Search for the cell housing the specified text and yield its (x, y) center coordinate. 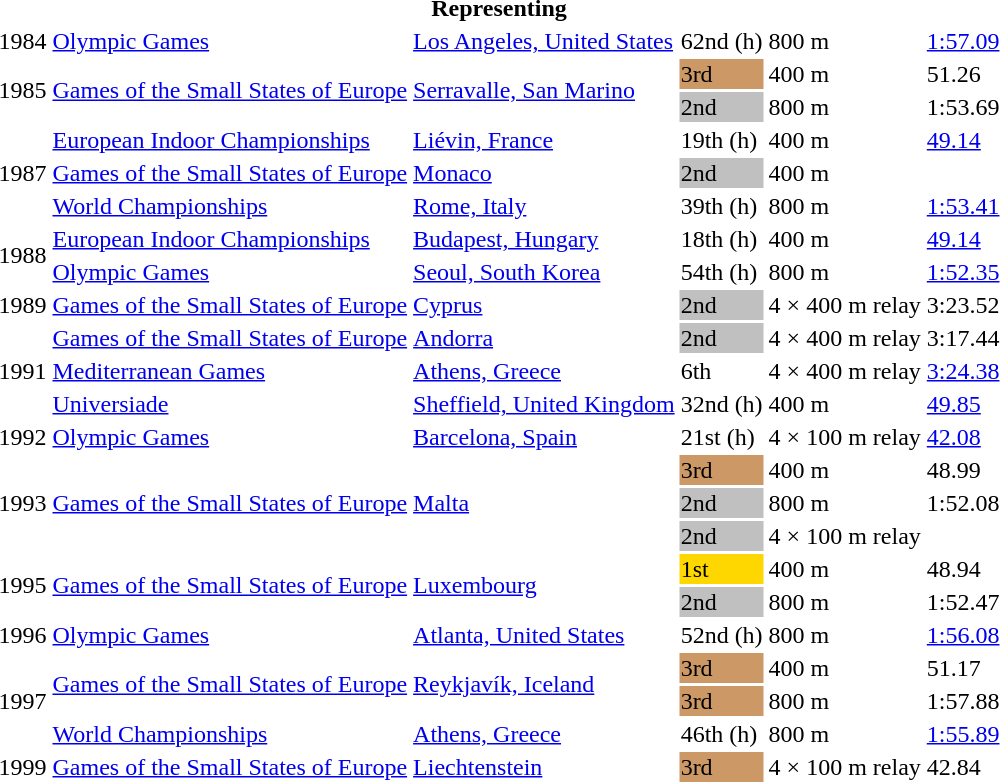
21st (h) (722, 437)
52nd (h) (722, 635)
Serravalle, San Marino (544, 90)
Liévin, France (544, 140)
Atlanta, United States (544, 635)
1st (722, 569)
Luxembourg (544, 586)
54th (h) (722, 272)
Monaco (544, 173)
62nd (h) (722, 41)
Mediterranean Games (230, 371)
Los Angeles, United States (544, 41)
Universiade (230, 404)
46th (h) (722, 734)
39th (h) (722, 206)
Malta (544, 503)
Budapest, Hungary (544, 239)
32nd (h) (722, 404)
19th (h) (722, 140)
Seoul, South Korea (544, 272)
Reykjavík, Iceland (544, 684)
Cyprus (544, 305)
Andorra (544, 338)
6th (722, 371)
18th (h) (722, 239)
Sheffield, United Kingdom (544, 404)
Liechtenstein (544, 767)
Barcelona, Spain (544, 437)
Rome, Italy (544, 206)
